Locate the cell with the specified text and output its (X, Y) center coordinate. 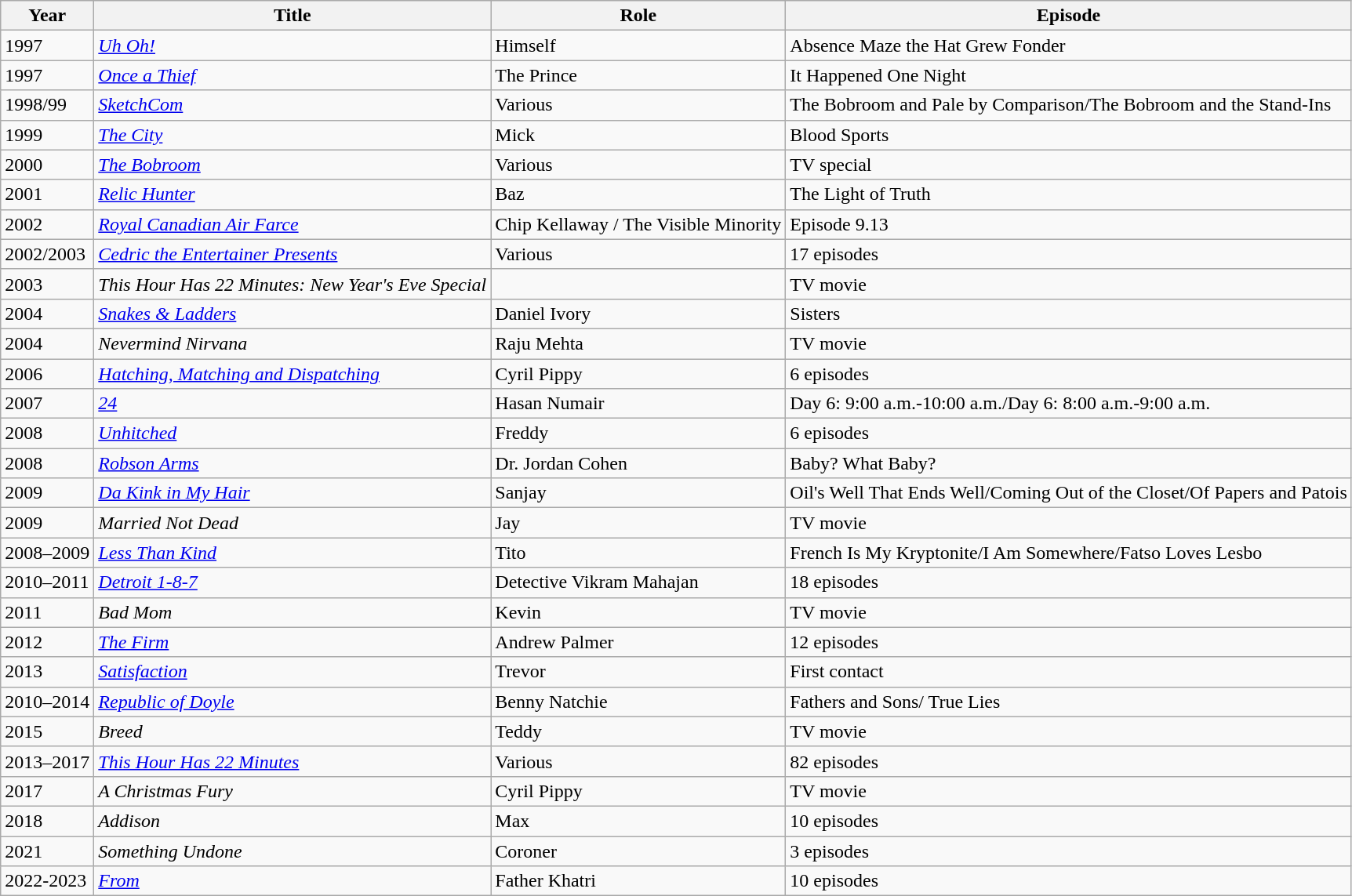
Republic of Doyle (293, 702)
1998/99 (47, 105)
2012 (47, 642)
Tito (638, 553)
2002/2003 (47, 254)
Detroit 1-8-7 (293, 582)
18 episodes (1068, 582)
3 episodes (1068, 851)
Max (638, 821)
Episode (1068, 16)
TV special (1068, 165)
French Is My Kryptonite/I Am Somewhere/Fatso Loves Lesbo (1068, 553)
Married Not Dead (293, 523)
Kevin (638, 612)
Absence Maze the Hat Grew Fonder (1068, 45)
Nevermind Nirvana (293, 343)
Snakes & Ladders (293, 314)
Less Than Kind (293, 553)
Relic Hunter (293, 194)
From (293, 881)
Teddy (638, 731)
The Bobroom (293, 165)
Breed (293, 731)
Hasan Numair (638, 404)
2002 (47, 224)
Robson Arms (293, 463)
Cedric the Entertainer Presents (293, 254)
This Hour Has 22 Minutes: New Year's Eve Special (293, 284)
82 episodes (1068, 761)
Detective Vikram Mahajan (638, 582)
The Bobroom and Pale by Comparison/The Bobroom and the Stand-Ins (1068, 105)
2017 (47, 791)
Blood Sports (1068, 135)
This Hour Has 22 Minutes (293, 761)
Andrew Palmer (638, 642)
Episode 9.13 (1068, 224)
A Christmas Fury (293, 791)
Da Kink in My Hair (293, 493)
Bad Mom (293, 612)
Coroner (638, 851)
The Firm (293, 642)
12 episodes (1068, 642)
2000 (47, 165)
2015 (47, 731)
Unhitched (293, 433)
Baz (638, 194)
Hatching, Matching and Dispatching (293, 374)
SketchCom (293, 105)
Raju Mehta (638, 343)
Daniel Ivory (638, 314)
Baby? What Baby? (1068, 463)
Uh Oh! (293, 45)
The Light of Truth (1068, 194)
2001 (47, 194)
Oil's Well That Ends Well/Coming Out of the Closet/Of Papers and Patois (1068, 493)
2006 (47, 374)
The City (293, 135)
Title (293, 16)
2022-2023 (47, 881)
Something Undone (293, 851)
17 episodes (1068, 254)
2003 (47, 284)
Dr. Jordan Cohen (638, 463)
Jay (638, 523)
2010–2014 (47, 702)
2007 (47, 404)
First contact (1068, 672)
2021 (47, 851)
It Happened One Night (1068, 75)
Himself (638, 45)
1999 (47, 135)
2013 (47, 672)
The Prince (638, 75)
Sanjay (638, 493)
Fathers and Sons/ True Lies (1068, 702)
Freddy (638, 433)
Benny Natchie (638, 702)
Day 6: 9:00 a.m.-10:00 a.m./Day 6: 8:00 a.m.-9:00 a.m. (1068, 404)
Satisfaction (293, 672)
Trevor (638, 672)
Mick (638, 135)
Royal Canadian Air Farce (293, 224)
2008–2009 (47, 553)
2011 (47, 612)
2010–2011 (47, 582)
2013–2017 (47, 761)
2018 (47, 821)
24 (293, 404)
Role (638, 16)
Year (47, 16)
Sisters (1068, 314)
Chip Kellaway / The Visible Minority (638, 224)
Once a Thief (293, 75)
Addison (293, 821)
Father Khatri (638, 881)
